Locate the cell with the specified text and output its (X, Y) center coordinate. 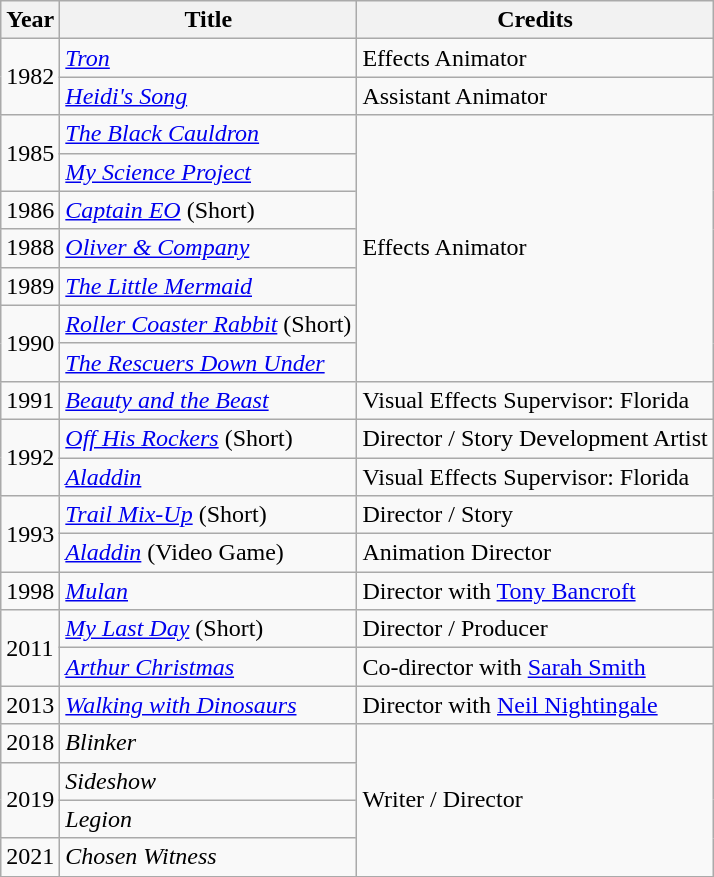
Beauty and the Beast (208, 400)
1989 (30, 286)
1992 (30, 457)
2011 (30, 648)
1993 (30, 534)
1988 (30, 248)
Writer / Director (535, 800)
Trail Mix-Up (Short) (208, 515)
Tron (208, 58)
My Science Project (208, 172)
Arthur Christmas (208, 667)
1986 (30, 210)
Legion (208, 819)
Director / Story Development Artist (535, 438)
2018 (30, 743)
Chosen Witness (208, 857)
1998 (30, 591)
Off His Rockers (Short) (208, 438)
1990 (30, 343)
The Black Cauldron (208, 134)
Title (208, 20)
Director with Tony Bancroft (535, 591)
Oliver & Company (208, 248)
Animation Director (535, 553)
Captain EO (Short) (208, 210)
Co-director with Sarah Smith (535, 667)
1985 (30, 153)
Heidi's Song (208, 96)
2019 (30, 800)
2013 (30, 705)
Sideshow (208, 781)
The Rescuers Down Under (208, 362)
The Little Mermaid (208, 286)
1982 (30, 77)
Mulan (208, 591)
My Last Day (Short) (208, 629)
Assistant Animator (535, 96)
Director / Story (535, 515)
1991 (30, 400)
Walking with Dinosaurs (208, 705)
Credits (535, 20)
Roller Coaster Rabbit (Short) (208, 324)
Director / Producer (535, 629)
Director with Neil Nightingale (535, 705)
Year (30, 20)
Blinker (208, 743)
Aladdin (208, 477)
2021 (30, 857)
Aladdin (Video Game) (208, 553)
